Locate the cell with the specified text and output its [x, y] center coordinate. 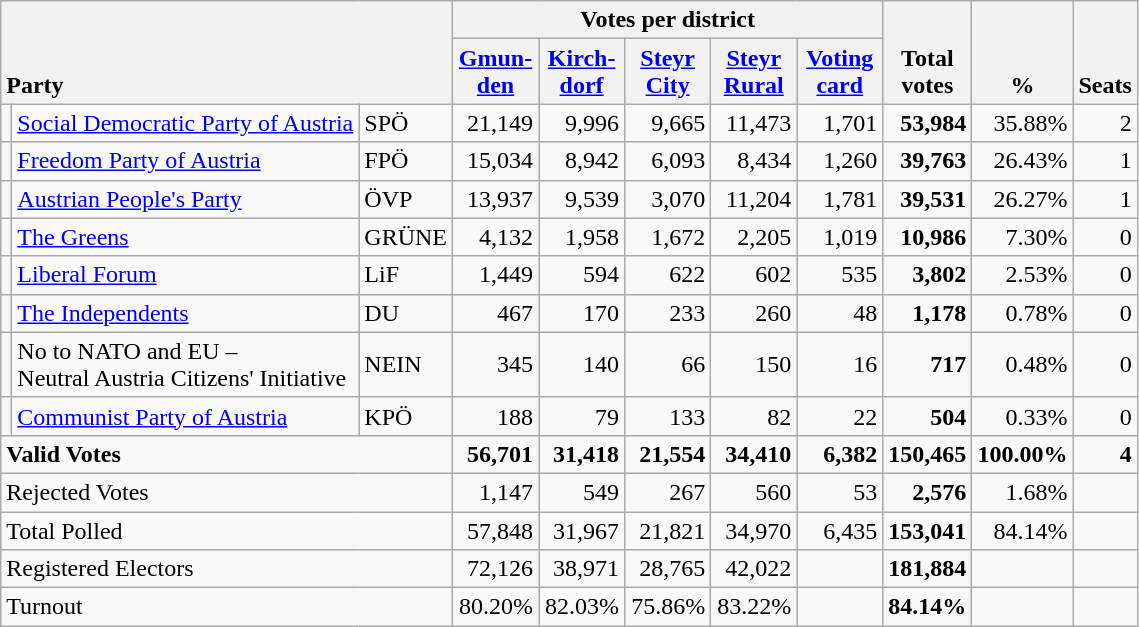
82.03% [582, 607]
6,435 [840, 531]
2.53% [1022, 275]
GRÜNE [406, 237]
42,022 [754, 569]
Liberal Forum [186, 275]
1,178 [928, 313]
504 [928, 416]
28,765 [668, 569]
16 [840, 364]
Communist Party of Austria [186, 416]
34,410 [754, 454]
80.20% [496, 607]
31,967 [582, 531]
150,465 [928, 454]
Party [227, 52]
140 [582, 364]
9,539 [582, 199]
83.22% [754, 607]
39,531 [928, 199]
8,942 [582, 161]
13,937 [496, 199]
560 [754, 492]
4 [1105, 454]
SteyrCity [668, 72]
KPÖ [406, 416]
467 [496, 313]
1,781 [840, 199]
22 [840, 416]
133 [668, 416]
153,041 [928, 531]
SPÖ [406, 123]
1,701 [840, 123]
188 [496, 416]
26.43% [1022, 161]
622 [668, 275]
FPÖ [406, 161]
267 [668, 492]
Votingcard [840, 72]
21,821 [668, 531]
Seats [1105, 52]
75.86% [668, 607]
57,848 [496, 531]
10,986 [928, 237]
181,884 [928, 569]
7.30% [1022, 237]
345 [496, 364]
602 [754, 275]
The Independents [186, 313]
2,576 [928, 492]
31,418 [582, 454]
1.68% [1022, 492]
21,149 [496, 123]
Rejected Votes [227, 492]
Total Polled [227, 531]
26.27% [1022, 199]
Turnout [227, 607]
SteyrRural [754, 72]
260 [754, 313]
11,473 [754, 123]
72,126 [496, 569]
53 [840, 492]
717 [928, 364]
38,971 [582, 569]
Registered Electors [227, 569]
15,034 [496, 161]
79 [582, 416]
11,204 [754, 199]
4,132 [496, 237]
1,019 [840, 237]
6,382 [840, 454]
150 [754, 364]
Gmun-den [496, 72]
48 [840, 313]
82 [754, 416]
39,763 [928, 161]
No to NATO and EU –Neutral Austria Citizens' Initiative [186, 364]
Austrian People's Party [186, 199]
ÖVP [406, 199]
233 [668, 313]
34,970 [754, 531]
1,958 [582, 237]
3,802 [928, 275]
0.33% [1022, 416]
Kirch-dorf [582, 72]
56,701 [496, 454]
9,665 [668, 123]
3,070 [668, 199]
549 [582, 492]
Freedom Party of Austria [186, 161]
Totalvotes [928, 52]
% [1022, 52]
0.78% [1022, 313]
1,672 [668, 237]
8,434 [754, 161]
9,996 [582, 123]
Social Democratic Party of Austria [186, 123]
Valid Votes [227, 454]
170 [582, 313]
66 [668, 364]
Votes per district [668, 20]
535 [840, 275]
1,147 [496, 492]
2,205 [754, 237]
0.48% [1022, 364]
53,984 [928, 123]
LiF [406, 275]
The Greens [186, 237]
1,260 [840, 161]
100.00% [1022, 454]
6,093 [668, 161]
1,449 [496, 275]
2 [1105, 123]
594 [582, 275]
35.88% [1022, 123]
21,554 [668, 454]
DU [406, 313]
NEIN [406, 364]
